For the text-containing cell, return its midpoint in (x, y) coordinate format. 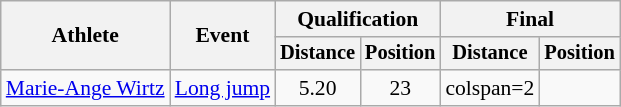
Qualification (358, 19)
Athlete (86, 36)
Marie-Ange Wirtz (86, 88)
5.20 (318, 88)
Long jump (222, 88)
Event (222, 36)
colspan=2 (490, 88)
Final (530, 19)
23 (400, 88)
